Identify which cell holds the provided text, then report its [x, y] central coordinate. 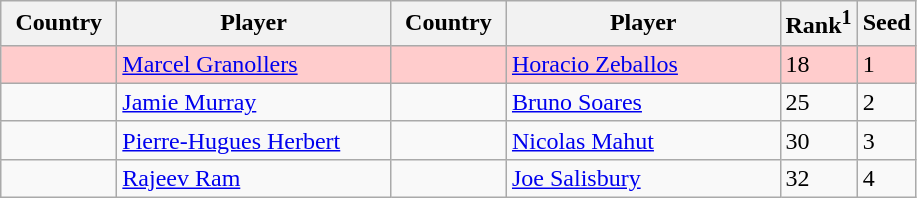
2 [886, 102]
4 [886, 178]
Nicolas Mahut [643, 140]
Pierre-Hugues Herbert [254, 140]
Joe Salisbury [643, 178]
3 [886, 140]
1 [886, 64]
18 [818, 64]
30 [818, 140]
Bruno Soares [643, 102]
Rajeev Ram [254, 178]
Seed [886, 24]
32 [818, 178]
25 [818, 102]
Horacio Zeballos [643, 64]
Marcel Granollers [254, 64]
Jamie Murray [254, 102]
Rank1 [818, 24]
